Return (x, y) of the center of cell containing provided text 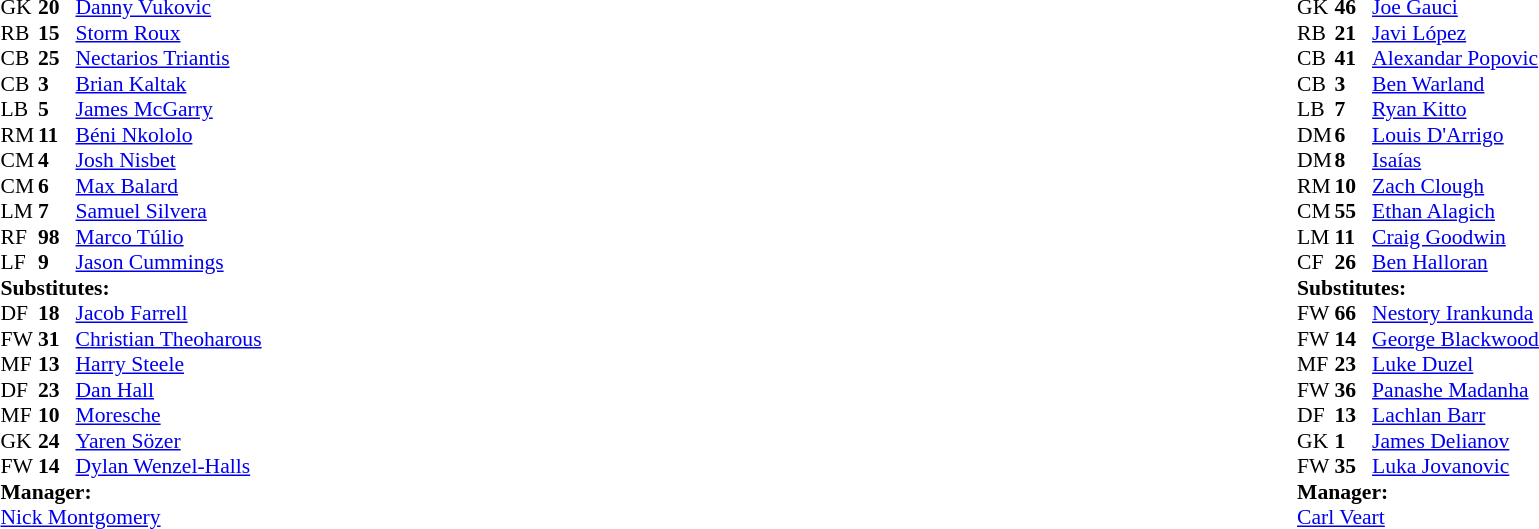
Jason Cummings (169, 263)
Javi López (1456, 33)
4 (57, 161)
Ben Halloran (1456, 263)
RF (19, 237)
24 (57, 441)
Max Balard (169, 186)
Dylan Wenzel-Halls (169, 467)
Lachlan Barr (1456, 415)
James McGarry (169, 109)
55 (1354, 211)
Josh Nisbet (169, 161)
15 (57, 33)
41 (1354, 59)
Samuel Silvera (169, 211)
66 (1354, 313)
1 (1354, 441)
25 (57, 59)
26 (1354, 263)
Nestory Irankunda (1456, 313)
Christian Theoharous (169, 339)
Craig Goodwin (1456, 237)
Louis D'Arrigo (1456, 135)
James Delianov (1456, 441)
Ryan Kitto (1456, 109)
Isaías (1456, 161)
Béni Nkololo (169, 135)
98 (57, 237)
Luke Duzel (1456, 365)
Moresche (169, 415)
18 (57, 313)
8 (1354, 161)
Harry Steele (169, 365)
Ethan Alagich (1456, 211)
Zach Clough (1456, 186)
CF (1316, 263)
LF (19, 263)
35 (1354, 467)
Yaren Sözer (169, 441)
Luka Jovanovic (1456, 467)
Alexandar Popovic (1456, 59)
Dan Hall (169, 390)
Marco Túlio (169, 237)
5 (57, 109)
Ben Warland (1456, 84)
36 (1354, 390)
Jacob Farrell (169, 313)
31 (57, 339)
Panashe Madanha (1456, 390)
9 (57, 263)
Brian Kaltak (169, 84)
Storm Roux (169, 33)
George Blackwood (1456, 339)
Nectarios Triantis (169, 59)
21 (1354, 33)
